From the cell containing the given text, extract its center point as (X, Y) coordinate. 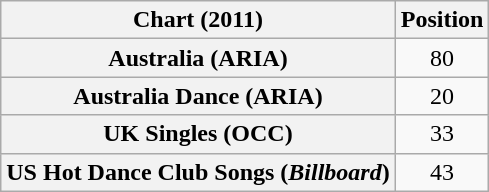
Australia Dance (ARIA) (198, 96)
33 (442, 134)
80 (442, 58)
Chart (2011) (198, 20)
20 (442, 96)
43 (442, 172)
Australia (ARIA) (198, 58)
US Hot Dance Club Songs (Billboard) (198, 172)
Position (442, 20)
UK Singles (OCC) (198, 134)
